Capture the cell that displays the provided text and extract its [X, Y] central coordinate. 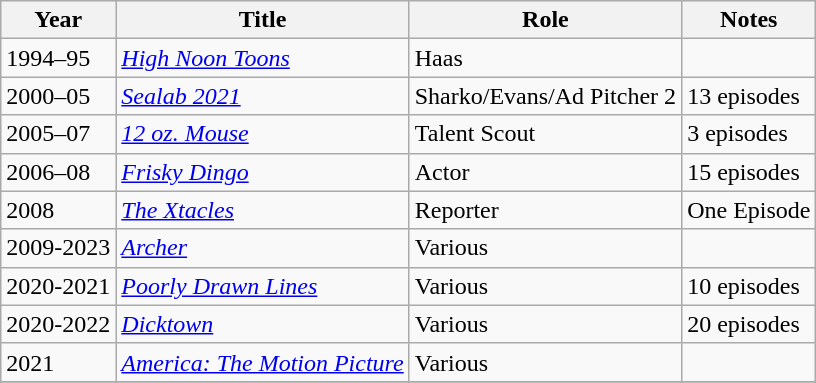
Talent Scout [545, 134]
1994–95 [58, 58]
Notes [749, 20]
2006–08 [58, 172]
One Episode [749, 210]
2020-2022 [58, 324]
Sharko/Evans/Ad Pitcher 2 [545, 96]
2021 [58, 362]
Actor [545, 172]
20 episodes [749, 324]
Sealab 2021 [262, 96]
Frisky Dingo [262, 172]
15 episodes [749, 172]
2005–07 [58, 134]
12 oz. Mouse [262, 134]
2008 [58, 210]
Poorly Drawn Lines [262, 286]
Year [58, 20]
2020-2021 [58, 286]
High Noon Toons [262, 58]
Haas [545, 58]
2000–05 [58, 96]
2009-2023 [58, 248]
3 episodes [749, 134]
10 episodes [749, 286]
America: The Motion Picture [262, 362]
Role [545, 20]
Reporter [545, 210]
The Xtacles [262, 210]
Title [262, 20]
13 episodes [749, 96]
Dicktown [262, 324]
Archer [262, 248]
